From the cell containing the given text, extract its center point as [X, Y] coordinate. 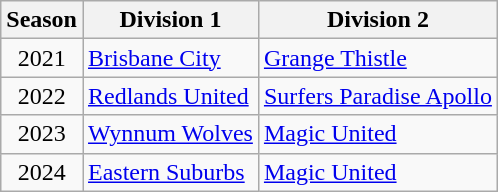
2021 [42, 58]
2024 [42, 172]
Division 1 [170, 20]
2022 [42, 96]
Brisbane City [170, 58]
Redlands United [170, 96]
Grange Thistle [378, 58]
Season [42, 20]
Division 2 [378, 20]
Eastern Suburbs [170, 172]
Wynnum Wolves [170, 134]
Surfers Paradise Apollo [378, 96]
2023 [42, 134]
